Return [X, Y] of the center of cell containing provided text 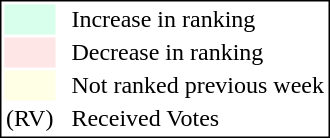
Received Votes [198, 119]
Not ranked previous week [198, 85]
Increase in ranking [198, 19]
(RV) [29, 119]
Decrease in ranking [198, 53]
